Find where the given text appears and provide that cell's center as [x, y] coordinate. 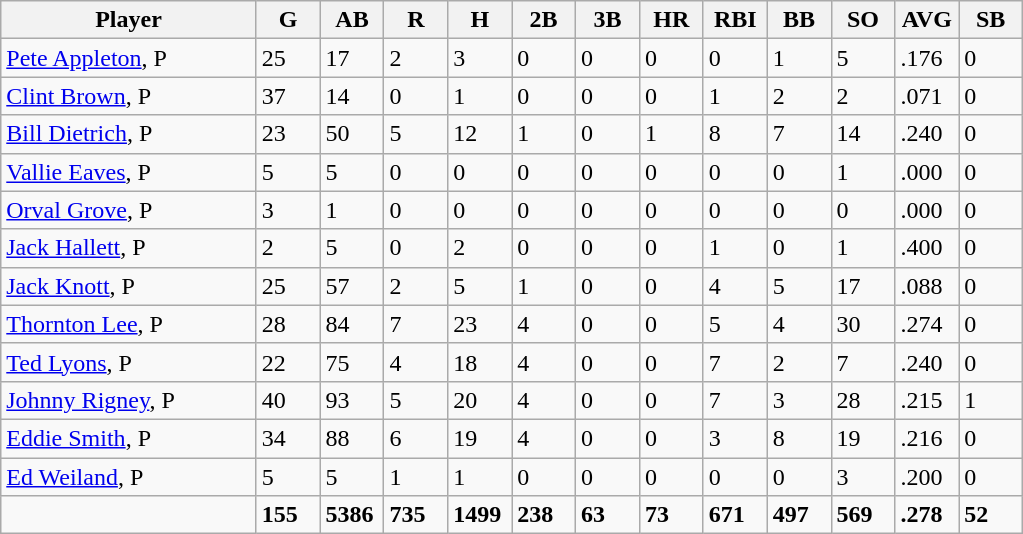
Ed Weiland, P [128, 477]
SO [863, 20]
Clint Brown, P [128, 96]
75 [352, 362]
5386 [352, 515]
52 [991, 515]
Eddie Smith, P [128, 438]
30 [863, 324]
.216 [927, 438]
.274 [927, 324]
.400 [927, 248]
22 [288, 362]
Bill Dietrich, P [128, 134]
6 [416, 438]
34 [288, 438]
Thornton Lee, P [128, 324]
238 [544, 515]
3B [608, 20]
155 [288, 515]
84 [352, 324]
AVG [927, 20]
2B [544, 20]
93 [352, 400]
12 [480, 134]
R [416, 20]
Pete Appleton, P [128, 58]
Orval Grove, P [128, 210]
AB [352, 20]
.071 [927, 96]
.088 [927, 286]
73 [671, 515]
50 [352, 134]
.215 [927, 400]
G [288, 20]
Jack Hallett, P [128, 248]
.278 [927, 515]
37 [288, 96]
671 [735, 515]
1499 [480, 515]
57 [352, 286]
40 [288, 400]
18 [480, 362]
SB [991, 20]
Ted Lyons, P [128, 362]
20 [480, 400]
Johnny Rigney, P [128, 400]
H [480, 20]
HR [671, 20]
.176 [927, 58]
.200 [927, 477]
Vallie Eaves, P [128, 172]
RBI [735, 20]
88 [352, 438]
735 [416, 515]
BB [799, 20]
Jack Knott, P [128, 286]
Player [128, 20]
63 [608, 515]
497 [799, 515]
569 [863, 515]
